Find where the given text appears and provide that cell's center as (x, y) coordinate. 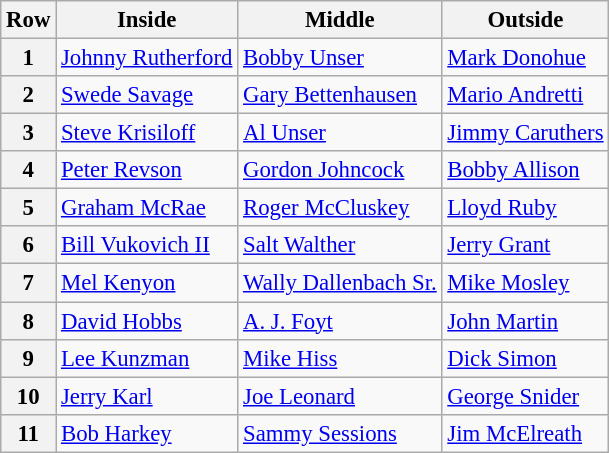
Steve Krisiloff (147, 133)
Sammy Sessions (340, 433)
4 (28, 170)
Joe Leonard (340, 396)
Roger McCluskey (340, 208)
Bob Harkey (147, 433)
Mike Hiss (340, 358)
A. J. Foyt (340, 321)
Lee Kunzman (147, 358)
Jim McElreath (526, 433)
Bobby Allison (526, 170)
Jerry Grant (526, 245)
1 (28, 58)
Bobby Unser (340, 58)
Johnny Rutherford (147, 58)
Gary Bettenhausen (340, 95)
7 (28, 283)
Swede Savage (147, 95)
Al Unser (340, 133)
Mike Mosley (526, 283)
Bill Vukovich II (147, 245)
David Hobbs (147, 321)
2 (28, 95)
Middle (340, 20)
3 (28, 133)
11 (28, 433)
9 (28, 358)
10 (28, 396)
Gordon Johncock (340, 170)
Mark Donohue (526, 58)
Mario Andretti (526, 95)
Jerry Karl (147, 396)
Outside (526, 20)
Wally Dallenbach Sr. (340, 283)
Jimmy Caruthers (526, 133)
Salt Walther (340, 245)
John Martin (526, 321)
Row (28, 20)
Lloyd Ruby (526, 208)
5 (28, 208)
George Snider (526, 396)
Peter Revson (147, 170)
Graham McRae (147, 208)
8 (28, 321)
Dick Simon (526, 358)
Inside (147, 20)
Mel Kenyon (147, 283)
6 (28, 245)
